Locate the cell with the specified text and output its (X, Y) center coordinate. 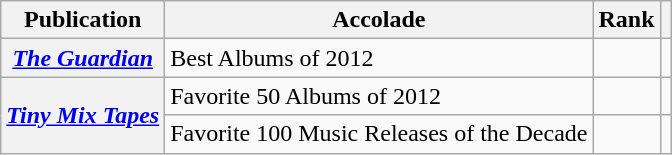
Best Albums of 2012 (379, 58)
Favorite 50 Albums of 2012 (379, 96)
The Guardian (83, 58)
Tiny Mix Tapes (83, 115)
Accolade (379, 20)
Rank (626, 20)
Publication (83, 20)
Favorite 100 Music Releases of the Decade (379, 134)
